Locate the cell with the specified text and output its (X, Y) center coordinate. 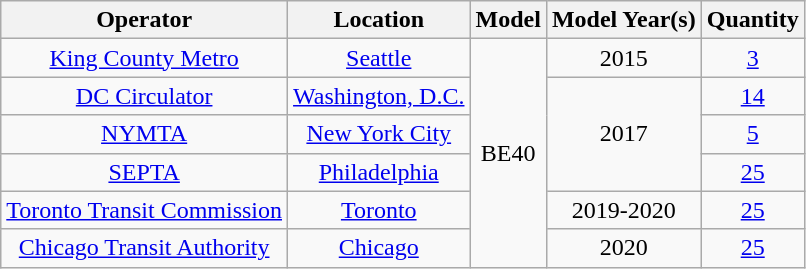
NYMTA (144, 134)
Washington, D.C. (379, 96)
2019-2020 (624, 210)
Toronto Transit Commission (144, 210)
SEPTA (144, 172)
Seattle (379, 58)
Chicago (379, 248)
Quantity (752, 20)
BE40 (508, 153)
2020 (624, 248)
Chicago Transit Authority (144, 248)
2015 (624, 58)
King County Metro (144, 58)
Operator (144, 20)
Philadelphia (379, 172)
Toronto (379, 210)
DC Circulator (144, 96)
New York City (379, 134)
Model (508, 20)
14 (752, 96)
5 (752, 134)
Location (379, 20)
Model Year(s) (624, 20)
3 (752, 58)
2017 (624, 134)
